Determine the [X, Y] coordinate at the center of the cell enclosing the given text.  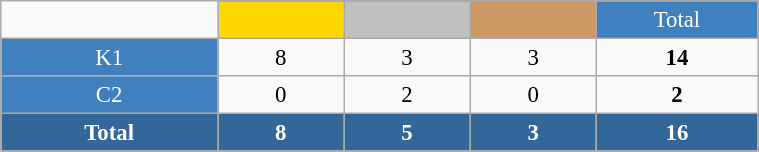
16 [676, 133]
14 [676, 58]
K1 [110, 58]
C2 [110, 95]
5 [407, 133]
